Extract the (x, y) coordinate from the center of the cell holding the provided text.  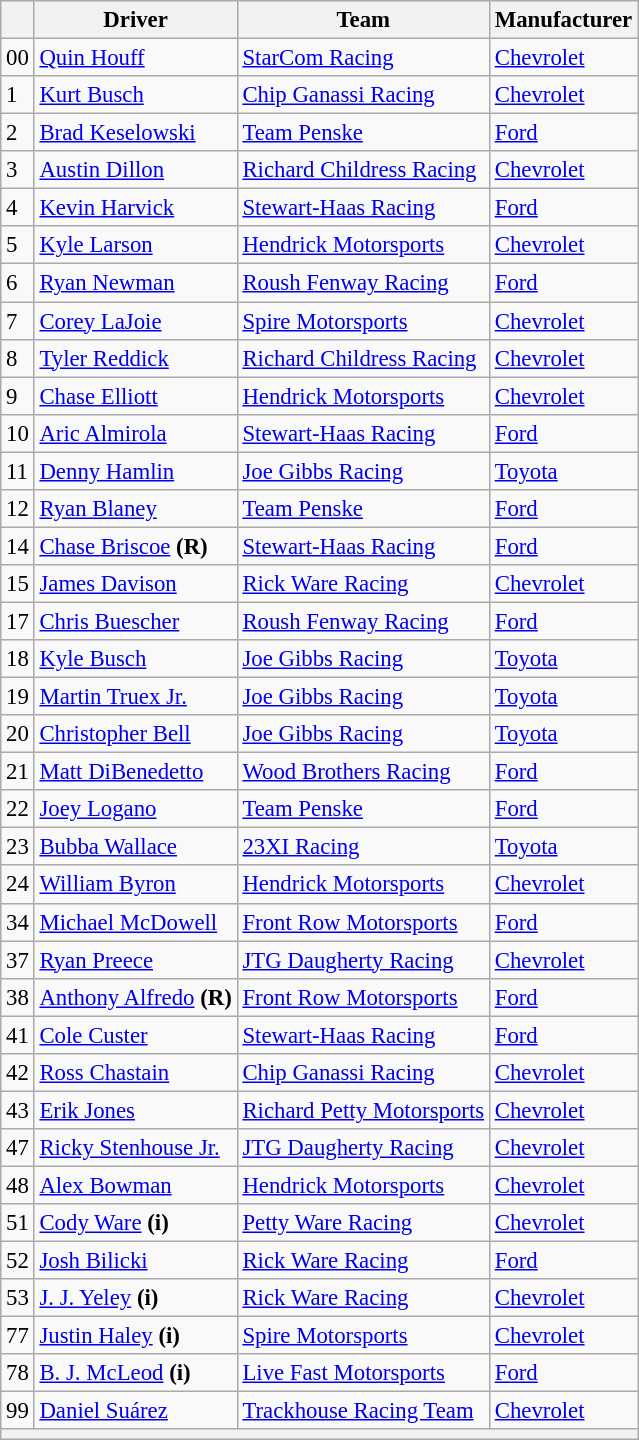
Chase Briscoe (R) (136, 546)
Driver (136, 20)
Petty Ware Racing (363, 1223)
Kyle Busch (136, 659)
William Byron (136, 885)
Austin Dillon (136, 170)
Cole Custer (136, 1035)
12 (18, 509)
78 (18, 1373)
Kyle Larson (136, 245)
53 (18, 1298)
B. J. McLeod (i) (136, 1373)
Christopher Bell (136, 734)
8 (18, 358)
Matt DiBenedetto (136, 772)
7 (18, 321)
24 (18, 885)
77 (18, 1336)
Cody Ware (i) (136, 1223)
Erik Jones (136, 1110)
15 (18, 584)
23XI Racing (363, 847)
10 (18, 433)
4 (18, 208)
48 (18, 1185)
Kevin Harvick (136, 208)
14 (18, 546)
22 (18, 809)
1 (18, 95)
19 (18, 697)
Martin Truex Jr. (136, 697)
Trackhouse Racing Team (363, 1411)
Quin Houff (136, 58)
Josh Bilicki (136, 1261)
20 (18, 734)
StarCom Racing (363, 58)
Joey Logano (136, 809)
17 (18, 621)
Ryan Preece (136, 960)
Team (363, 20)
11 (18, 471)
Aric Almirola (136, 433)
Tyler Reddick (136, 358)
42 (18, 1073)
Richard Petty Motorsports (363, 1110)
2 (18, 133)
Alex Bowman (136, 1185)
Live Fast Motorsports (363, 1373)
Kurt Busch (136, 95)
41 (18, 1035)
00 (18, 58)
34 (18, 922)
Chase Elliott (136, 396)
James Davison (136, 584)
Manufacturer (563, 20)
52 (18, 1261)
Bubba Wallace (136, 847)
51 (18, 1223)
Ricky Stenhouse Jr. (136, 1148)
Daniel Suárez (136, 1411)
Michael McDowell (136, 922)
5 (18, 245)
Ryan Newman (136, 283)
Wood Brothers Racing (363, 772)
47 (18, 1148)
Corey LaJoie (136, 321)
Ross Chastain (136, 1073)
9 (18, 396)
99 (18, 1411)
Denny Hamlin (136, 471)
18 (18, 659)
38 (18, 997)
Anthony Alfredo (R) (136, 997)
21 (18, 772)
3 (18, 170)
Brad Keselowski (136, 133)
23 (18, 847)
J. J. Yeley (i) (136, 1298)
6 (18, 283)
37 (18, 960)
Justin Haley (i) (136, 1336)
Chris Buescher (136, 621)
Ryan Blaney (136, 509)
43 (18, 1110)
